Return the [x, y] coordinate for the center point of the cell that contains the specified text.  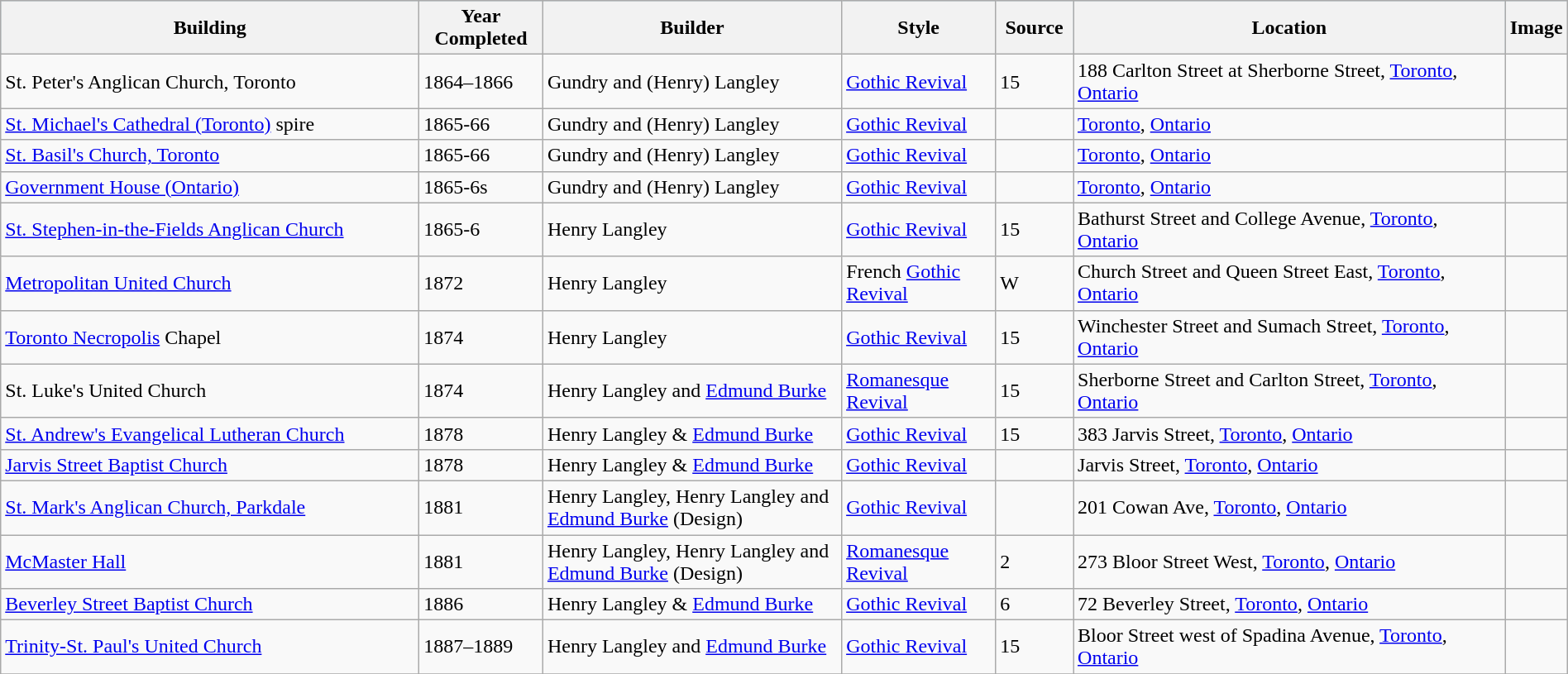
St. Basil's Church, Toronto [210, 155]
Source [1035, 28]
St. Peter's Anglican Church, Toronto [210, 81]
Image [1537, 28]
McMaster Hall [210, 561]
Bloor Street west of Spadina Avenue, Toronto, Ontario [1290, 647]
Winchester Street and Sumach Street, Toronto, Ontario [1290, 337]
1864–1866 [481, 81]
Builder [691, 28]
Sherborne Street and Carlton Street, Toronto, Ontario [1290, 390]
Beverley Street Baptist Church [210, 605]
Location [1290, 28]
2 [1035, 561]
72 Beverley Street, Toronto, Ontario [1290, 605]
Trinity-St. Paul's United Church [210, 647]
St. Andrew's Evangelical Lutheran Church [210, 433]
273 Bloor Street West, Toronto, Ontario [1290, 561]
Metropolitan United Church [210, 283]
Year Completed [481, 28]
Bathurst Street and College Avenue, Toronto, Ontario [1290, 230]
Jarvis Street, Toronto, Ontario [1290, 465]
383 Jarvis Street, Toronto, Ontario [1290, 433]
French Gothic Revival [919, 283]
1865-6s [481, 187]
1887–1889 [481, 647]
St. Luke's United Church [210, 390]
1865-6 [481, 230]
188 Carlton Street at Sherborne Street, Toronto, Ontario [1290, 81]
6 [1035, 605]
Style [919, 28]
Church Street and Queen Street East, Toronto, Ontario [1290, 283]
St. Stephen-in-the-Fields Anglican Church [210, 230]
Jarvis Street Baptist Church [210, 465]
W [1035, 283]
1886 [481, 605]
Building [210, 28]
201 Cowan Ave, Toronto, Ontario [1290, 508]
St. Mark's Anglican Church, Parkdale [210, 508]
Government House (Ontario) [210, 187]
St. Michael's Cathedral (Toronto) spire [210, 124]
1872 [481, 283]
Toronto Necropolis Chapel [210, 337]
